For the text-containing cell, return its midpoint in (x, y) coordinate format. 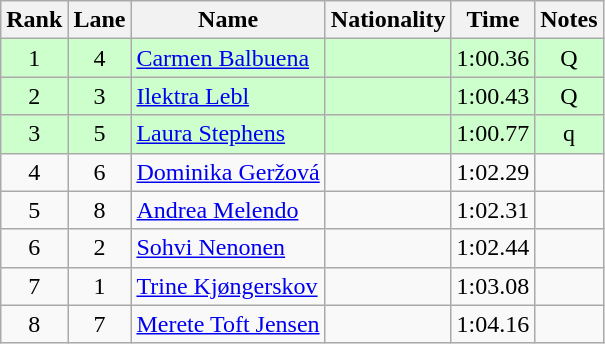
Trine Kjøngerskov (228, 286)
Notes (569, 20)
Lane (100, 20)
Dominika Geržová (228, 172)
1:02.29 (493, 172)
1:00.77 (493, 134)
Rank (34, 20)
Laura Stephens (228, 134)
Andrea Melendo (228, 210)
1:02.31 (493, 210)
1:02.44 (493, 248)
Merete Toft Jensen (228, 324)
Ilektra Lebl (228, 96)
Carmen Balbuena (228, 58)
1:04.16 (493, 324)
1:03.08 (493, 286)
1:00.43 (493, 96)
q (569, 134)
Name (228, 20)
Time (493, 20)
Sohvi Nenonen (228, 248)
Nationality (388, 20)
1:00.36 (493, 58)
